From the cell containing the given text, extract its center point as [X, Y] coordinate. 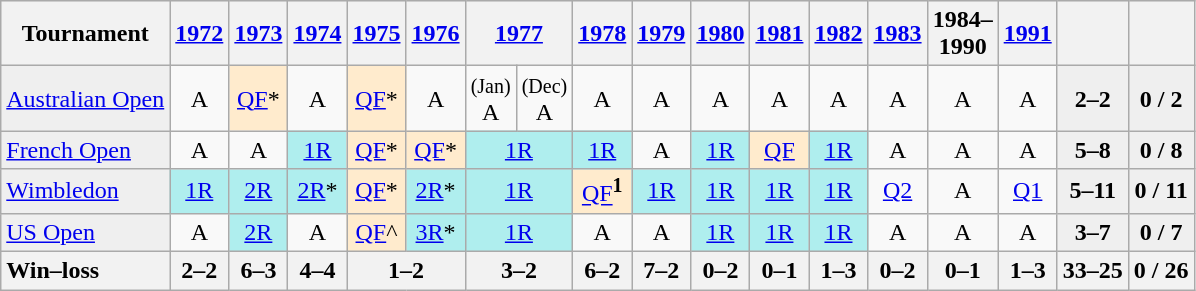
1974 [318, 34]
Australian Open [86, 98]
33–25 [1092, 271]
7–2 [662, 271]
5–11 [1092, 192]
1–2 [406, 271]
0 / 8 [1161, 150]
QF [780, 150]
Q2 [898, 192]
1991 [1028, 34]
1980 [720, 34]
1972 [200, 34]
US Open [86, 232]
QF1 [602, 192]
3–2 [519, 271]
1982 [838, 34]
4–4 [318, 271]
1984–1990 [962, 34]
1973 [258, 34]
Q1 [1028, 192]
1983 [898, 34]
Win–loss [86, 271]
1975 [376, 34]
6–2 [602, 271]
5–8 [1092, 150]
Tournament [86, 34]
QF^ [376, 232]
1976 [436, 34]
3R* [436, 232]
(Jan)A [490, 98]
1978 [602, 34]
1981 [780, 34]
0 / 26 [1161, 271]
3–7 [1092, 232]
(Dec)A [544, 98]
1977 [519, 34]
1979 [662, 34]
French Open [86, 150]
6–3 [258, 271]
0 / 11 [1161, 192]
0 / 7 [1161, 232]
0 / 2 [1161, 98]
Wimbledon [86, 192]
